Output the (X, Y) coordinate of the center of the cell containing the given text.  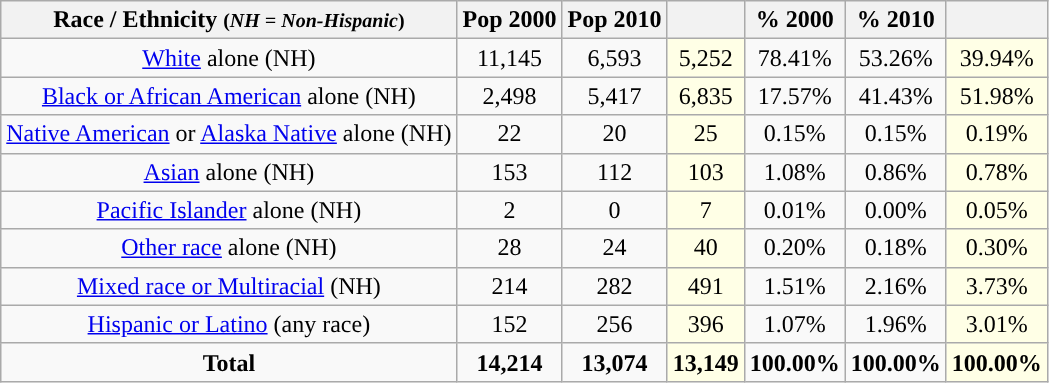
28 (510, 248)
White alone (NH) (229, 58)
2,498 (510, 96)
3.01% (996, 324)
5,417 (614, 96)
0.05% (996, 210)
13,074 (614, 362)
153 (510, 172)
6,593 (614, 58)
Hispanic or Latino (any race) (229, 324)
0.86% (896, 172)
152 (510, 324)
20 (614, 134)
7 (706, 210)
256 (614, 324)
0.30% (996, 248)
% 2010 (896, 20)
53.26% (896, 58)
% 2000 (794, 20)
103 (706, 172)
39.94% (996, 58)
0.19% (996, 134)
Pacific Islander alone (NH) (229, 210)
24 (614, 248)
13,149 (706, 362)
0.00% (896, 210)
41.43% (896, 96)
282 (614, 286)
0.18% (896, 248)
1.07% (794, 324)
14,214 (510, 362)
214 (510, 286)
2 (510, 210)
0.20% (794, 248)
0 (614, 210)
112 (614, 172)
Pop 2000 (510, 20)
51.98% (996, 96)
0.78% (996, 172)
Mixed race or Multiracial (NH) (229, 286)
25 (706, 134)
6,835 (706, 96)
1.96% (896, 324)
Asian alone (NH) (229, 172)
Native American or Alaska Native alone (NH) (229, 134)
Race / Ethnicity (NH = Non-Hispanic) (229, 20)
1.08% (794, 172)
Total (229, 362)
0.01% (794, 210)
Other race alone (NH) (229, 248)
491 (706, 286)
17.57% (794, 96)
Black or African American alone (NH) (229, 96)
40 (706, 248)
78.41% (794, 58)
1.51% (794, 286)
11,145 (510, 58)
5,252 (706, 58)
2.16% (896, 286)
Pop 2010 (614, 20)
396 (706, 324)
22 (510, 134)
3.73% (996, 286)
